Search for the cell housing the specified text and yield its (X, Y) center coordinate. 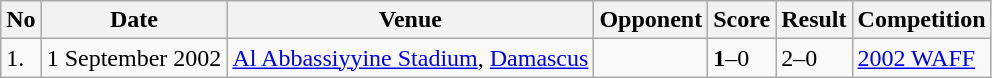
Result (814, 20)
Al Abbassiyyine Stadium, Damascus (410, 58)
1–0 (742, 58)
Opponent (651, 20)
1. (21, 58)
2002 WAFF (922, 58)
No (21, 20)
Competition (922, 20)
Date (134, 20)
Venue (410, 20)
1 September 2002 (134, 58)
Score (742, 20)
2–0 (814, 58)
